Detect which cell encompasses the target text, then output its [X, Y] center coordinate. 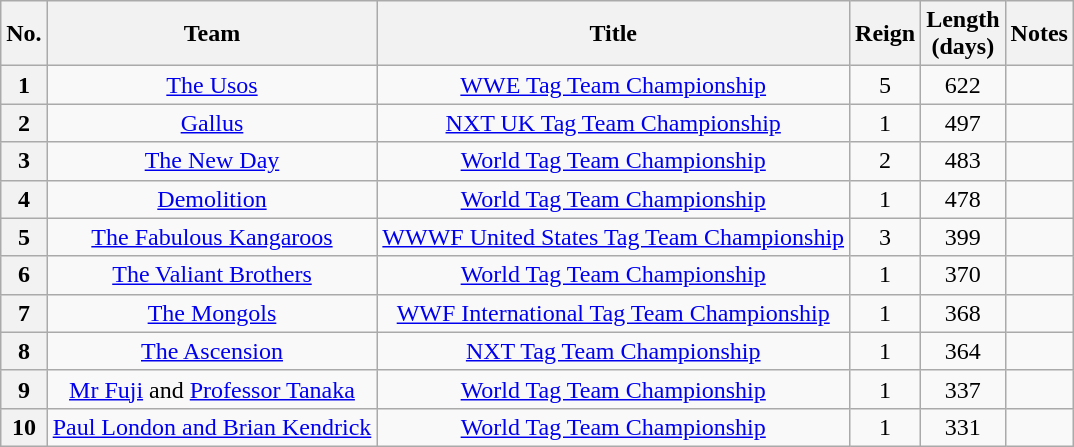
The Mongols [212, 313]
622 [963, 85]
9 [24, 389]
The New Day [212, 161]
478 [963, 199]
364 [963, 351]
4 [24, 199]
8 [24, 351]
NXT Tag Team Championship [614, 351]
337 [963, 389]
The Valiant Brothers [212, 275]
Gallus [212, 123]
Title [614, 34]
370 [963, 275]
399 [963, 237]
7 [24, 313]
331 [963, 427]
The Ascension [212, 351]
Demolition [212, 199]
The Usos [212, 85]
497 [963, 123]
Team [212, 34]
The Fabulous Kangaroos [212, 237]
Mr Fuji and Professor Tanaka [212, 389]
368 [963, 313]
483 [963, 161]
WWWF United States Tag Team Championship [614, 237]
NXT UK Tag Team Championship [614, 123]
WWE Tag Team Championship [614, 85]
6 [24, 275]
10 [24, 427]
Reign [886, 34]
Length(days) [963, 34]
WWF International Tag Team Championship [614, 313]
No. [24, 34]
Notes [1039, 34]
Paul London and Brian Kendrick [212, 427]
